Detect which cell encompasses the target text, then output its (x, y) center coordinate. 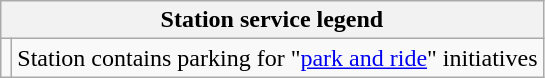
Station contains parking for "park and ride" initiatives (278, 58)
Station service legend (272, 20)
